Output the (X, Y) coordinate of the center of the cell containing the given text.  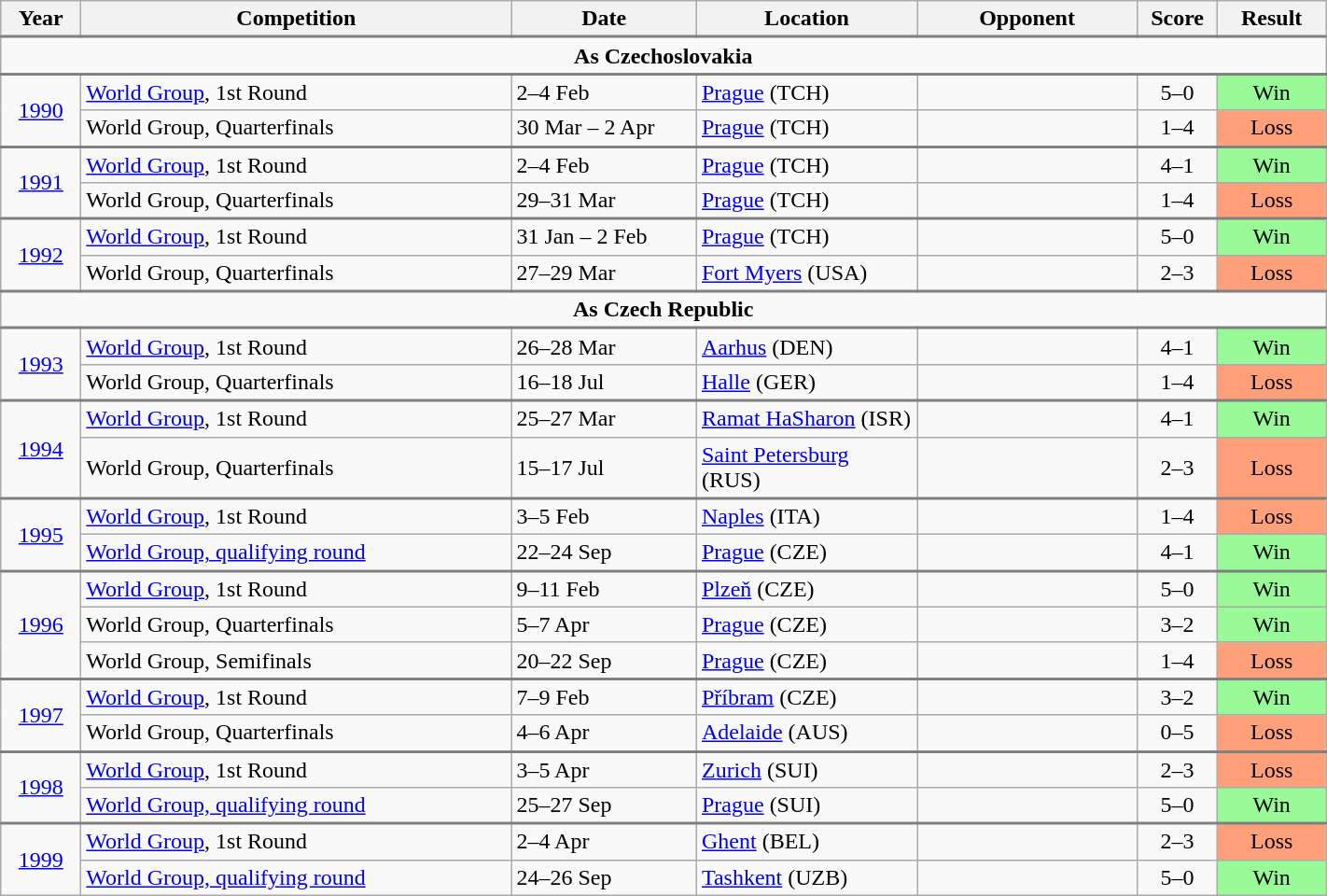
31 Jan – 2 Feb (605, 237)
Prague (SUI) (806, 806)
Opponent (1027, 19)
25–27 Sep (605, 806)
Zurich (SUI) (806, 769)
27–29 Mar (605, 273)
15–17 Jul (605, 468)
20–22 Sep (605, 661)
16–18 Jul (605, 383)
30 Mar – 2 Apr (605, 129)
25–27 Mar (605, 418)
1999 (41, 859)
World Group, Semifinals (297, 661)
24–26 Sep (605, 877)
7–9 Feb (605, 696)
Location (806, 19)
0–5 (1178, 734)
Date (605, 19)
Naples (ITA) (806, 517)
Result (1272, 19)
1995 (41, 535)
Ghent (BEL) (806, 842)
5–7 Apr (605, 624)
Plzeň (CZE) (806, 588)
3–5 Apr (605, 769)
As Czech Republic (663, 310)
Tashkent (UZB) (806, 877)
Příbram (CZE) (806, 696)
2–4 Apr (605, 842)
As Czechoslovakia (663, 56)
Year (41, 19)
1994 (41, 450)
1992 (41, 255)
26–28 Mar (605, 347)
1993 (41, 365)
Score (1178, 19)
9–11 Feb (605, 588)
1996 (41, 624)
3–5 Feb (605, 517)
22–24 Sep (605, 553)
Ramat HaSharon (ISR) (806, 418)
Fort Myers (USA) (806, 273)
1990 (41, 110)
Aarhus (DEN) (806, 347)
29–31 Mar (605, 202)
4–6 Apr (605, 734)
Halle (GER) (806, 383)
Adelaide (AUS) (806, 734)
1991 (41, 183)
Competition (297, 19)
1997 (41, 715)
Saint Petersburg (RUS) (806, 468)
1998 (41, 788)
